Return (X, Y) of the center of cell containing provided text 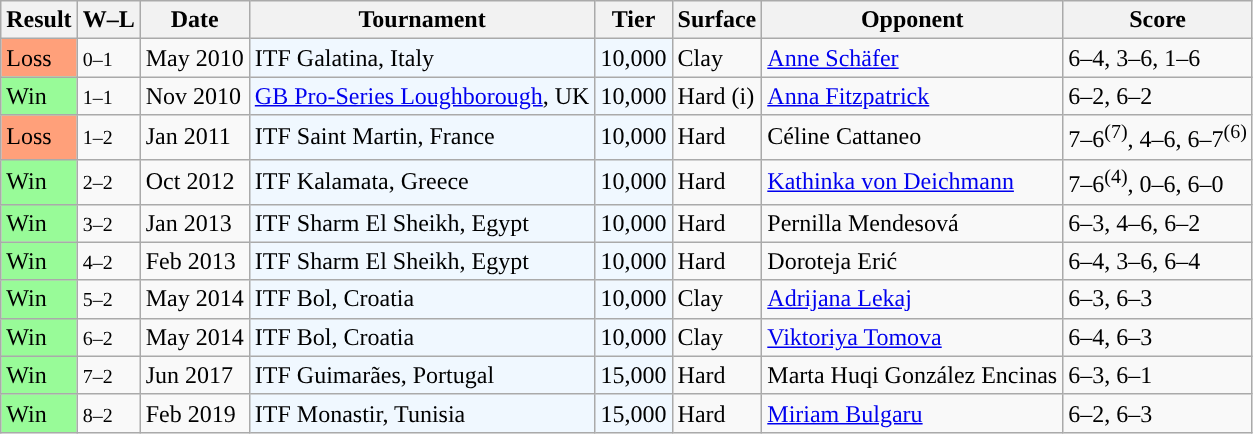
Feb 2013 (194, 261)
6–2 (108, 337)
2–2 (108, 182)
7–6(7), 4–6, 6–7(6) (1158, 138)
ITF Guimarães, Portugal (422, 375)
0–1 (108, 58)
1–1 (108, 96)
Hard (i) (717, 96)
Adrijana Lekaj (912, 299)
6–4, 6–3 (1158, 337)
W–L (108, 20)
3–2 (108, 223)
4–2 (108, 261)
Pernilla Mendesová (912, 223)
Marta Huqi González Encinas (912, 375)
Anna Fitzpatrick (912, 96)
Score (1158, 20)
6–2, 6–2 (1158, 96)
Tournament (422, 20)
7–2 (108, 375)
6–3, 6–3 (1158, 299)
6–3, 6–1 (1158, 375)
6–4, 3–6, 6–4 (1158, 261)
7–6(4), 0–6, 6–0 (1158, 182)
Surface (717, 20)
Nov 2010 (194, 96)
Viktoriya Tomova (912, 337)
6–3, 4–6, 6–2 (1158, 223)
Miriam Bulgaru (912, 413)
Jun 2017 (194, 375)
5–2 (108, 299)
ITF Monastir, Tunisia (422, 413)
1–2 (108, 138)
8–2 (108, 413)
6–4, 3–6, 1–6 (1158, 58)
Result (39, 20)
Oct 2012 (194, 182)
Jan 2013 (194, 223)
GB Pro-Series Loughborough, UK (422, 96)
Date (194, 20)
Feb 2019 (194, 413)
ITF Kalamata, Greece (422, 182)
May 2010 (194, 58)
ITF Galatina, Italy (422, 58)
Opponent (912, 20)
Tier (634, 20)
Doroteja Erić (912, 261)
Céline Cattaneo (912, 138)
Kathinka von Deichmann (912, 182)
Anne Schäfer (912, 58)
ITF Saint Martin, France (422, 138)
Jan 2011 (194, 138)
6–2, 6–3 (1158, 413)
